Determine the (x, y) coordinate at the center of the cell enclosing the given text.  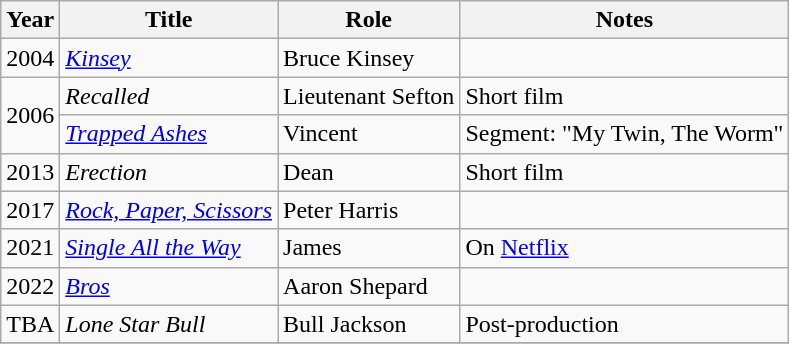
Lieutenant Sefton (369, 96)
Vincent (369, 134)
Year (30, 20)
Title (169, 20)
Segment: "My Twin, The Worm" (624, 134)
Role (369, 20)
TBA (30, 324)
Notes (624, 20)
2013 (30, 172)
Single All the Way (169, 248)
Dean (369, 172)
Bruce Kinsey (369, 58)
Lone Star Bull (169, 324)
Aaron Shepard (369, 286)
Peter Harris (369, 210)
On Netflix (624, 248)
James (369, 248)
Recalled (169, 96)
2022 (30, 286)
Rock, Paper, Scissors (169, 210)
Bros (169, 286)
2017 (30, 210)
Erection (169, 172)
Trapped Ashes (169, 134)
2006 (30, 115)
Kinsey (169, 58)
Post-production (624, 324)
Bull Jackson (369, 324)
2004 (30, 58)
2021 (30, 248)
